From the cell containing the given text, extract its center point as (x, y) coordinate. 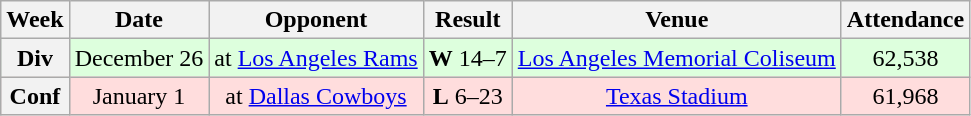
Los Angeles Memorial Coliseum (676, 58)
Venue (676, 20)
Attendance (905, 20)
Conf (35, 96)
January 1 (139, 96)
Div (35, 58)
Opponent (316, 20)
61,968 (905, 96)
at Dallas Cowboys (316, 96)
Date (139, 20)
62,538 (905, 58)
Texas Stadium (676, 96)
W 14–7 (468, 58)
Week (35, 20)
Result (468, 20)
at Los Angeles Rams (316, 58)
December 26 (139, 58)
L 6–23 (468, 96)
